For the text-containing cell, return its midpoint in (X, Y) coordinate format. 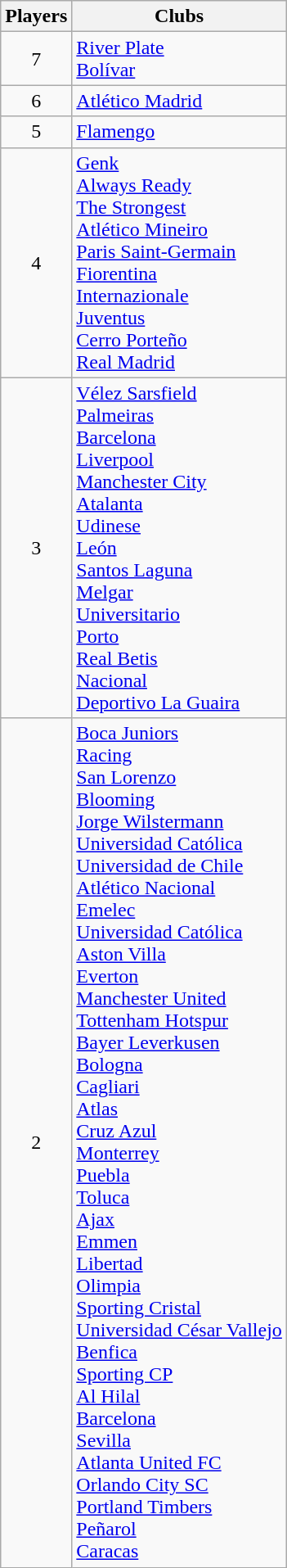
River Plate Bolívar (180, 59)
6 (36, 101)
3 (36, 548)
Genk Always Ready The Strongest Atlético Mineiro Paris Saint-Germain Fiorentina Internazionale Juventus Cerro Porteño Real Madrid (180, 262)
2 (36, 1143)
Flamengo (180, 132)
Players (36, 16)
Atlético Madrid (180, 101)
5 (36, 132)
4 (36, 262)
7 (36, 59)
Clubs (180, 16)
